Identify which cell holds the provided text, then report its [x, y] central coordinate. 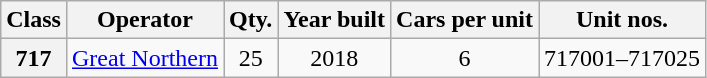
Class [34, 20]
25 [251, 58]
Unit nos. [622, 20]
6 [465, 58]
2018 [334, 58]
Operator [144, 20]
Great Northern [144, 58]
Year built [334, 20]
Qty. [251, 20]
717001–717025 [622, 58]
717 [34, 58]
Cars per unit [465, 20]
